For the text-containing cell, return its midpoint in [X, Y] coordinate format. 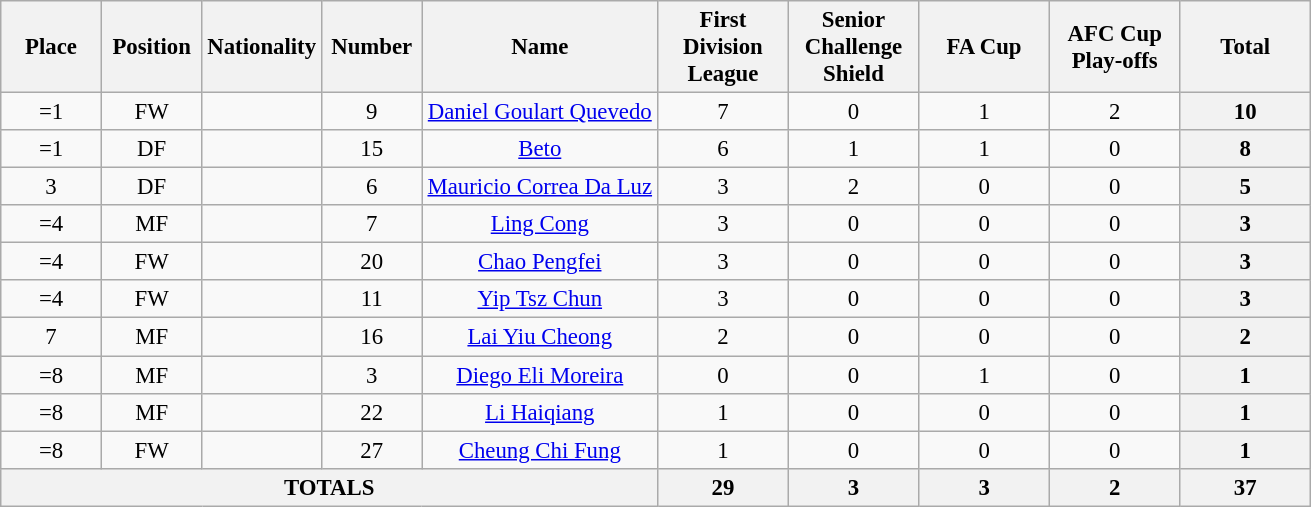
AFC CupPlay-offs [1114, 47]
Ling Cong [540, 224]
TOTALS [330, 487]
22 [372, 412]
Nationality [262, 47]
Yip Tsz Chun [540, 299]
Cheung Chi Fung [540, 450]
Position [152, 47]
Place [52, 47]
Name [540, 47]
16 [372, 337]
Diego Eli Moreira [540, 375]
27 [372, 450]
Mauricio Correa Da Luz [540, 187]
15 [372, 149]
37 [1246, 487]
First Division League [724, 47]
Beto [540, 149]
Senior Challenge Shield [854, 47]
Daniel Goulart Quevedo [540, 112]
20 [372, 262]
Li Haiqiang [540, 412]
8 [1246, 149]
5 [1246, 187]
Number [372, 47]
11 [372, 299]
10 [1246, 112]
29 [724, 487]
Chao Pengfei [540, 262]
9 [372, 112]
Lai Yiu Cheong [540, 337]
Total [1246, 47]
FA Cup [984, 47]
